Search for the cell housing the specified text and yield its (x, y) center coordinate. 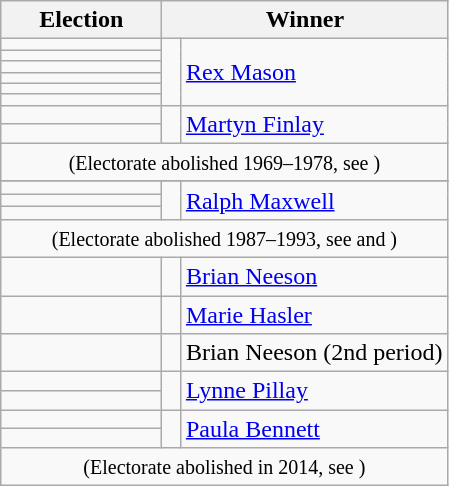
Election (82, 20)
Martyn Finlay (314, 124)
Lynne Pillay (314, 391)
Paula Bennett (314, 429)
Marie Hasler (314, 315)
(Electorate abolished 1969–1978, see ) (224, 162)
Brian Neeson (314, 276)
(Electorate abolished in 2014, see ) (224, 467)
Winner (305, 20)
Rex Mason (314, 72)
Brian Neeson (2nd period) (314, 353)
(Electorate abolished 1987–1993, see and ) (224, 238)
Ralph Maxwell (314, 200)
